Output the (X, Y) coordinate of the center of the cell containing the given text.  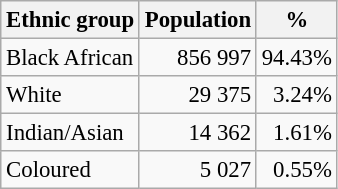
94.43% (296, 58)
5 027 (198, 170)
Indian/Asian (70, 133)
1.61% (296, 133)
Black African (70, 58)
0.55% (296, 170)
Population (198, 20)
Coloured (70, 170)
% (296, 20)
856 997 (198, 58)
Ethnic group (70, 20)
3.24% (296, 95)
14 362 (198, 133)
White (70, 95)
29 375 (198, 95)
